Scan for the cell matching the given text and deliver its [X, Y] coordinate at center. 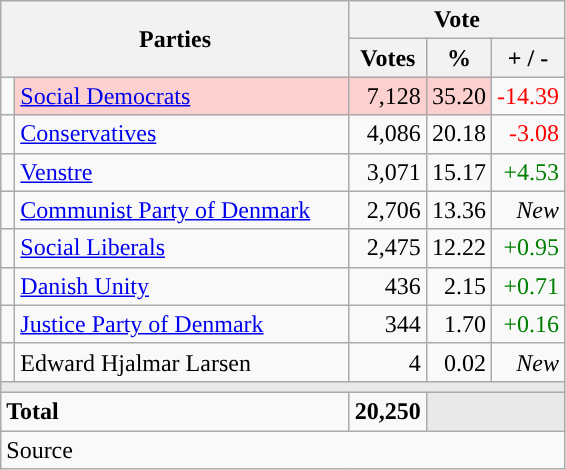
-14.39 [528, 96]
12.22 [458, 248]
7,128 [388, 96]
% [458, 58]
-3.08 [528, 134]
Justice Party of Denmark [182, 324]
Parties [176, 39]
Conservatives [182, 134]
35.20 [458, 96]
+ / - [528, 58]
0.02 [458, 362]
Social Democrats [182, 96]
+4.53 [528, 172]
436 [388, 286]
2,706 [388, 210]
Vote [456, 20]
Edward Hjalmar Larsen [182, 362]
Social Liberals [182, 248]
+0.95 [528, 248]
3,071 [388, 172]
Danish Unity [182, 286]
Total [176, 411]
Votes [388, 58]
Source [283, 449]
+0.71 [528, 286]
Venstre [182, 172]
15.17 [458, 172]
344 [388, 324]
2,475 [388, 248]
4,086 [388, 134]
20.18 [458, 134]
4 [388, 362]
1.70 [458, 324]
13.36 [458, 210]
+0.16 [528, 324]
20,250 [388, 411]
Communist Party of Denmark [182, 210]
2.15 [458, 286]
